Pinpoint the cell where the given text exists, returning its (X, Y) midpoint coordinate. 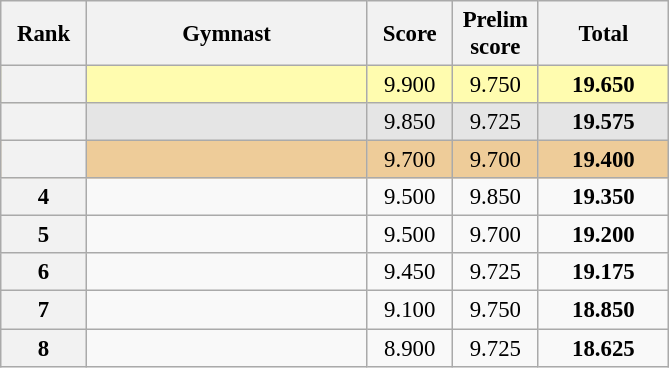
4 (44, 197)
9.100 (410, 310)
Score (410, 34)
19.400 (604, 160)
19.350 (604, 197)
Gymnast (226, 34)
19.200 (604, 235)
9.450 (410, 273)
5 (44, 235)
8 (44, 348)
6 (44, 273)
7 (44, 310)
19.575 (604, 122)
Prelim score (496, 34)
19.175 (604, 273)
18.625 (604, 348)
8.900 (410, 348)
9.900 (410, 85)
Rank (44, 34)
18.850 (604, 310)
Total (604, 34)
19.650 (604, 85)
